Return [X, Y] of the center of cell containing provided text 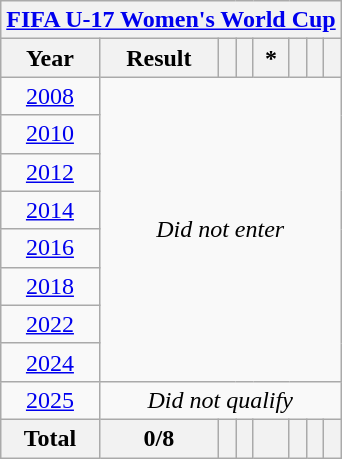
Total [50, 438]
2014 [50, 210]
Did not qualify [220, 400]
0/8 [158, 438]
2024 [50, 362]
2012 [50, 172]
Year [50, 58]
2010 [50, 134]
Result [158, 58]
2025 [50, 400]
FIFA U-17 Women's World Cup [171, 20]
2016 [50, 248]
Did not enter [220, 229]
* [271, 58]
2018 [50, 286]
2022 [50, 324]
2008 [50, 96]
